Determine the (x, y) coordinate at the center of the cell enclosing the given text.  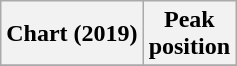
Chart (2019) (72, 34)
Peakposition (189, 34)
